Scan for the cell matching the given text and deliver its (X, Y) coordinate at center. 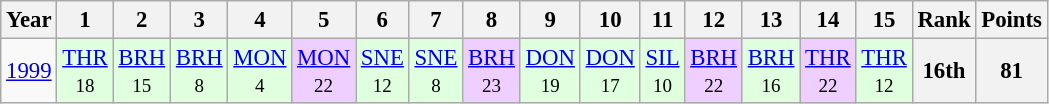
4 (260, 20)
14 (828, 20)
DON17 (610, 72)
1 (85, 20)
16th (944, 72)
3 (200, 20)
THR22 (828, 72)
5 (324, 20)
THR12 (884, 72)
9 (550, 20)
2 (142, 20)
12 (714, 20)
MON22 (324, 72)
11 (662, 20)
7 (436, 20)
8 (492, 20)
BRH22 (714, 72)
DON19 (550, 72)
15 (884, 20)
BRH16 (770, 72)
Rank (944, 20)
1999 (29, 72)
6 (383, 20)
MON4 (260, 72)
SIL10 (662, 72)
SNE12 (383, 72)
Year (29, 20)
10 (610, 20)
Points (1012, 20)
SNE8 (436, 72)
THR18 (85, 72)
BRH15 (142, 72)
BRH8 (200, 72)
BRH23 (492, 72)
13 (770, 20)
81 (1012, 72)
